Provide the (X, Y) coordinate of the cell's center where the given text is located.  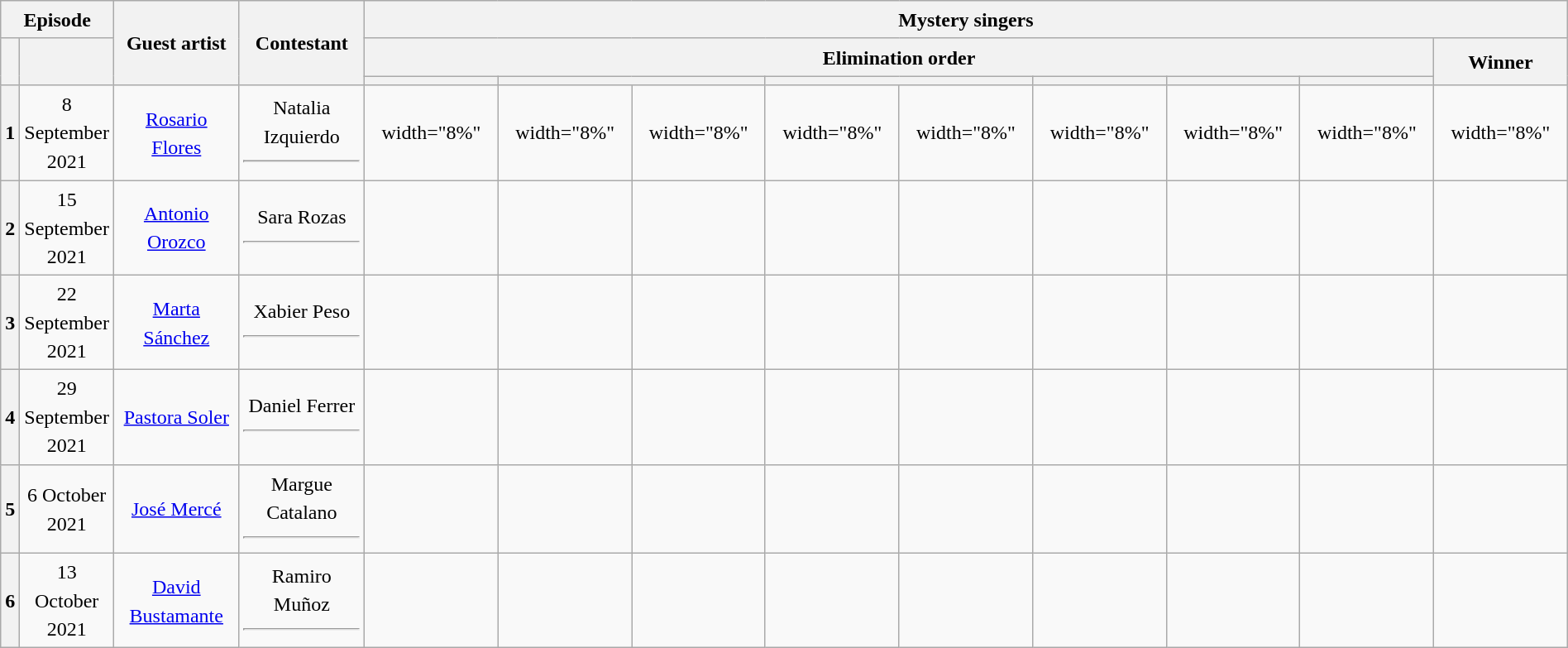
Sara Rozas (302, 228)
22 September 2021 (67, 323)
David Bustamante (177, 601)
6 October 2021 (67, 508)
3 (10, 323)
8 September 2021 (67, 132)
Winner (1501, 61)
Daniel Ferrer (302, 417)
Episode (58, 20)
Margue Catalano (302, 508)
Antonio Orozco (177, 228)
4 (10, 417)
13 October 2021 (67, 601)
Contestant (302, 43)
Rosario Flores (177, 132)
29 September 2021 (67, 417)
José Mercé (177, 508)
5 (10, 508)
Xabier Peso (302, 323)
Marta Sánchez (177, 323)
Pastora Soler (177, 417)
Guest artist (177, 43)
15 September 2021 (67, 228)
Mystery singers (966, 20)
6 (10, 601)
2 (10, 228)
Elimination order (900, 57)
1 (10, 132)
Natalia Izquierdo (302, 132)
Ramiro Muñoz (302, 601)
